Output the [x, y] coordinate of the center of the cell containing the given text.  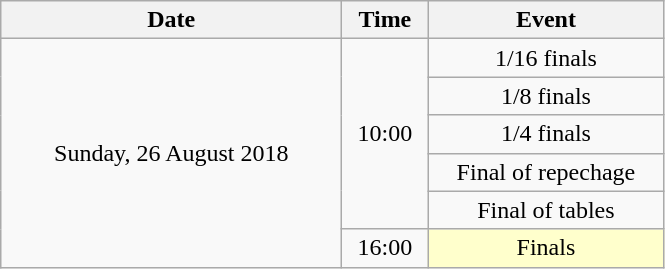
Date [172, 20]
Finals [546, 248]
1/8 finals [546, 96]
10:00 [385, 134]
Final of repechage [546, 172]
1/16 finals [546, 58]
16:00 [385, 248]
Sunday, 26 August 2018 [172, 153]
Time [385, 20]
Final of tables [546, 210]
Event [546, 20]
1/4 finals [546, 134]
